Pinpoint the cell where the given text exists, returning its [x, y] midpoint coordinate. 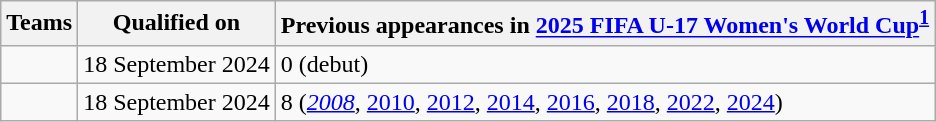
Qualified on [177, 24]
8 (2008, 2010, 2012, 2014, 2016, 2018, 2022, 2024) [604, 102]
Previous appearances in 2025 FIFA U-17 Women's World Cup1 [604, 24]
Teams [40, 24]
0 (debut) [604, 64]
